Return [X, Y] of the center of cell containing provided text 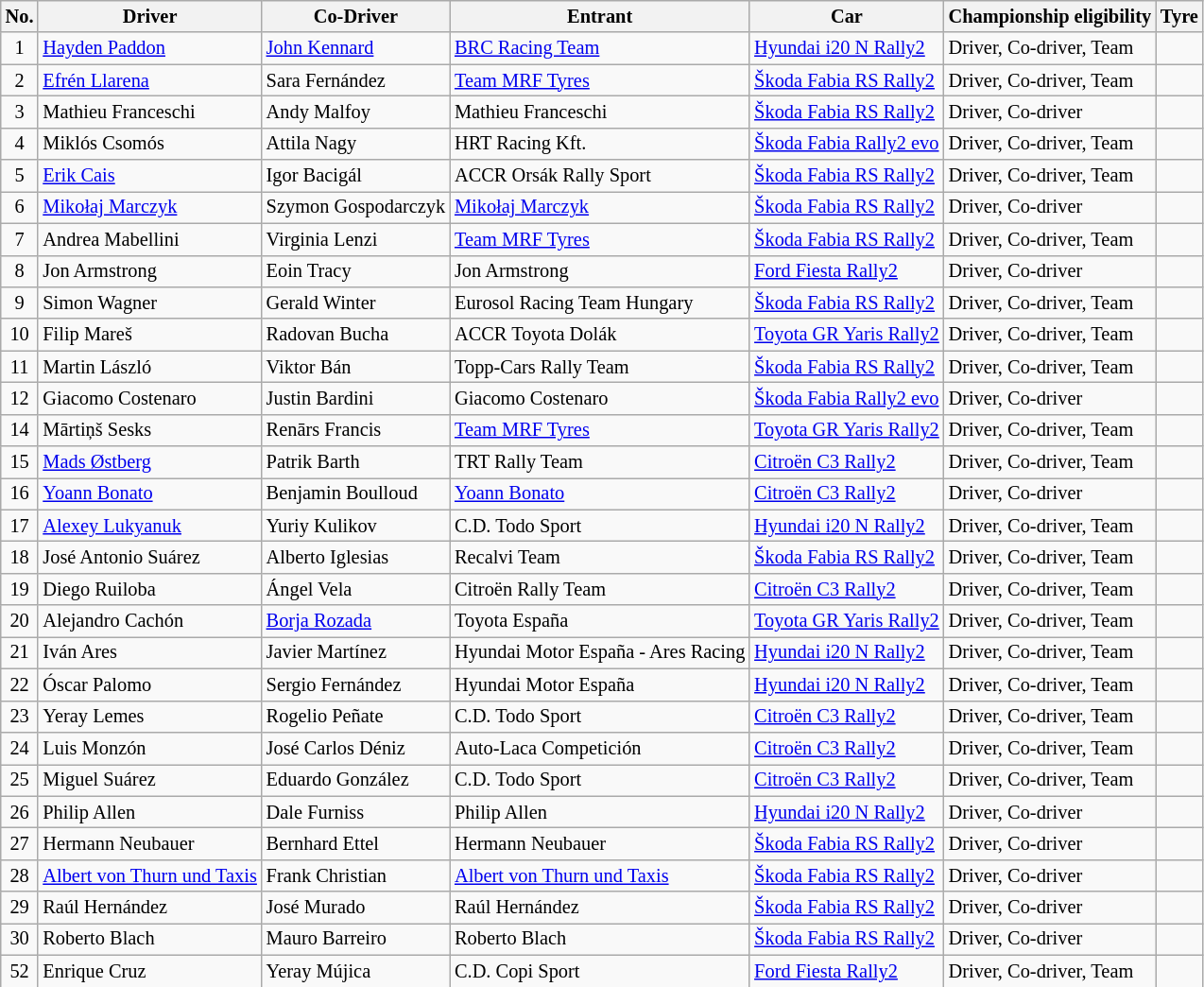
Erik Cais [149, 176]
Frank Christian [355, 875]
23 [20, 717]
8 [20, 271]
Simon Wagner [149, 303]
Eduardo González [355, 780]
3 [20, 112]
Hayden Paddon [149, 48]
Co-Driver [355, 16]
Mārtiņš Sesks [149, 430]
Gerald Winter [355, 303]
HRT Racing Kft. [599, 144]
Iván Ares [149, 652]
2 [20, 80]
19 [20, 589]
14 [20, 430]
Hyundai Motor España - Ares Racing [599, 652]
24 [20, 748]
Sara Fernández [355, 80]
Car [847, 16]
Diego Ruiloba [149, 589]
Yuriy Kulikov [355, 526]
José Antonio Suárez [149, 557]
Hyundai Motor España [599, 684]
Yeray Lemes [149, 717]
Attila Nagy [355, 144]
José Carlos Déniz [355, 748]
ACCR Orsák Rally Sport [599, 176]
Dale Furniss [355, 812]
Javier Martínez [355, 652]
Alexey Lukyanuk [149, 526]
Recalvi Team [599, 557]
25 [20, 780]
Andy Malfoy [355, 112]
ACCR Toyota Dolák [599, 335]
22 [20, 684]
27 [20, 843]
20 [20, 621]
17 [20, 526]
5 [20, 176]
21 [20, 652]
7 [20, 239]
Ángel Vela [355, 589]
Yeray Mújica [355, 971]
Mauro Barreiro [355, 939]
John Kennard [355, 48]
Miguel Suárez [149, 780]
Championship eligibility [1050, 16]
Alejandro Cachón [149, 621]
9 [20, 303]
Mads Østberg [149, 462]
Alberto Iglesias [355, 557]
Virginia Lenzi [355, 239]
15 [20, 462]
11 [20, 367]
Efrén Llarena [149, 80]
Driver [149, 16]
Miklós Csomós [149, 144]
Bernhard Ettel [355, 843]
16 [20, 493]
Tyre [1179, 16]
Martin László [149, 367]
Benjamin Boulloud [355, 493]
Topp-Cars Rally Team [599, 367]
10 [20, 335]
Entrant [599, 16]
Auto-Laca Competición [599, 748]
TRT Rally Team [599, 462]
No. [20, 16]
Rogelio Peñate [355, 717]
29 [20, 908]
José Murado [355, 908]
BRC Racing Team [599, 48]
6 [20, 207]
Justin Bardini [355, 398]
Borja Rozada [355, 621]
Eoin Tracy [355, 271]
Szymon Gospodarczyk [355, 207]
Igor Bacigál [355, 176]
Renārs Francis [355, 430]
26 [20, 812]
C.D. Copi Sport [599, 971]
Toyota España [599, 621]
30 [20, 939]
Citroën Rally Team [599, 589]
Eurosol Racing Team Hungary [599, 303]
Andrea Mabellini [149, 239]
12 [20, 398]
18 [20, 557]
Sergio Fernández [355, 684]
Filip Mareš [149, 335]
Enrique Cruz [149, 971]
Patrik Barth [355, 462]
28 [20, 875]
Viktor Bán [355, 367]
52 [20, 971]
1 [20, 48]
Radovan Bucha [355, 335]
4 [20, 144]
Óscar Palomo [149, 684]
Luis Monzón [149, 748]
